Identify which cell holds the provided text, then report its [x, y] central coordinate. 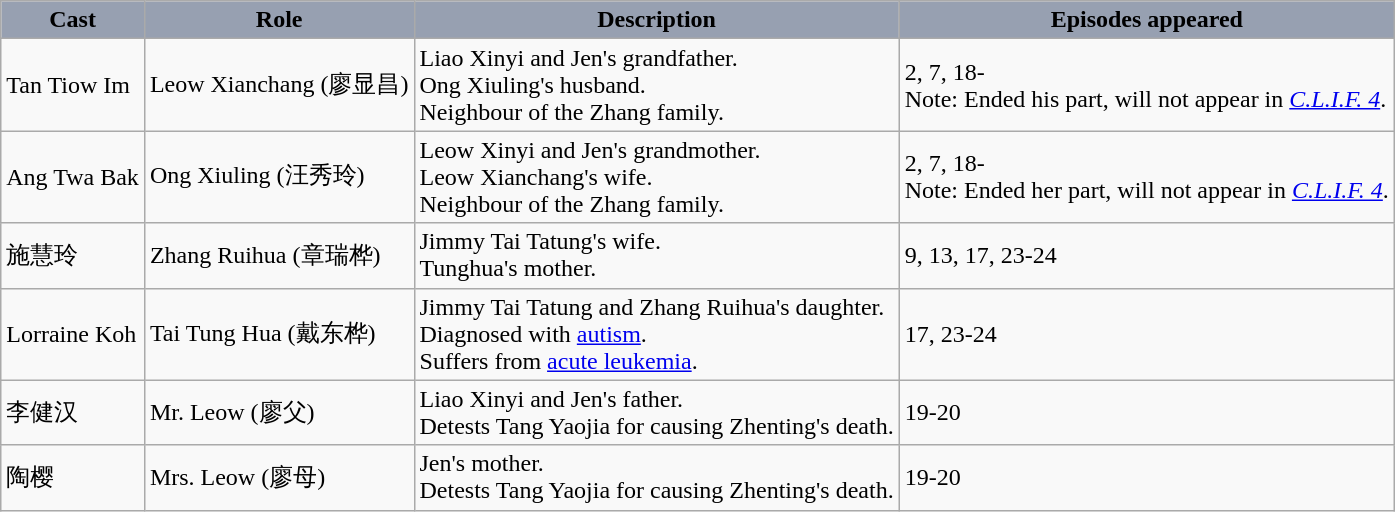
Liao Xinyi and Jen's father.Detests Tang Yaojia for causing Zhenting's death. [656, 412]
Leow Xinyi and Jen's grandmother.Leow Xianchang's wife.Neighbour of the Zhang family. [656, 177]
Lorraine Koh [73, 334]
Jen's mother.Detests Tang Yaojia for causing Zhenting's death. [656, 478]
Cast [73, 20]
17, 23-24 [1146, 334]
Description [656, 20]
Jimmy Tai Tatung's wife.Tunghua's mother. [656, 256]
Leow Xianchang (廖显昌) [279, 85]
Ang Twa Bak [73, 177]
Tai Tung Hua (戴东桦) [279, 334]
Episodes appeared [1146, 20]
2, 7, 18- Note: Ended her part, will not appear in C.L.I.F. 4. [1146, 177]
2, 7, 18-Note: Ended his part, will not appear in C.L.I.F. 4. [1146, 85]
Role [279, 20]
施慧玲 [73, 256]
Liao Xinyi and Jen's grandfather.Ong Xiuling's husband.Neighbour of the Zhang family. [656, 85]
Mr. Leow (廖父) [279, 412]
Tan Tiow Im [73, 85]
陶樱 [73, 478]
李健汉 [73, 412]
Jimmy Tai Tatung and Zhang Ruihua's daughter.Diagnosed with autism.Suffers from acute leukemia. [656, 334]
9, 13, 17, 23-24 [1146, 256]
Ong Xiuling (汪秀玲) [279, 177]
Zhang Ruihua (章瑞桦) [279, 256]
Mrs. Leow (廖母) [279, 478]
